Output the [X, Y] coordinate of the center of the cell containing the given text.  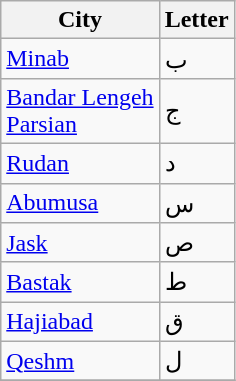
ب [196, 59]
Rudan [80, 163]
City [80, 20]
Abumusa [80, 203]
Bastak [80, 282]
ص [196, 243]
د [196, 163]
ل [196, 361]
س [196, 203]
Minab [80, 59]
ط [196, 282]
Qeshm [80, 361]
Hajiabad [80, 322]
Letter [196, 20]
ق [196, 322]
Jask [80, 243]
Bandar LengehParsian [80, 110]
ج [196, 110]
